Pinpoint the cell where the given text exists, returning its (X, Y) midpoint coordinate. 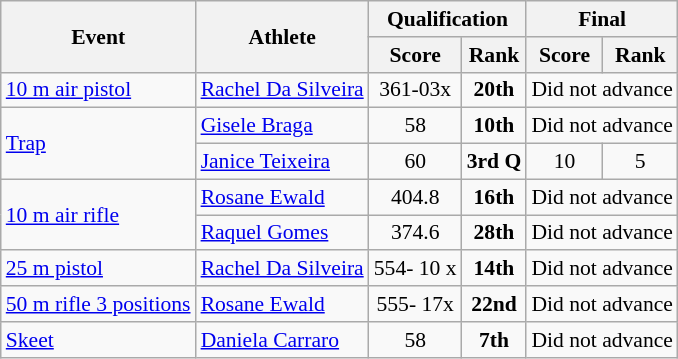
10 (564, 162)
361-03x (416, 90)
Daniela Carraro (282, 340)
50 m rifle 3 positions (98, 304)
10 m air pistol (98, 90)
Qualification (448, 19)
25 m pistol (98, 269)
Athlete (282, 36)
7th (494, 340)
5 (640, 162)
Final (602, 19)
10 m air rifle (98, 214)
16th (494, 197)
Event (98, 36)
60 (416, 162)
404.8 (416, 197)
Skeet (98, 340)
14th (494, 269)
Gisele Braga (282, 126)
Janice Teixeira (282, 162)
Trap (98, 144)
555- 17x (416, 304)
20th (494, 90)
374.6 (416, 233)
10th (494, 126)
28th (494, 233)
22nd (494, 304)
3rd Q (494, 162)
554- 10 x (416, 269)
Raquel Gomes (282, 233)
